Provide the (x, y) coordinate of the cell's center where the given text is located.  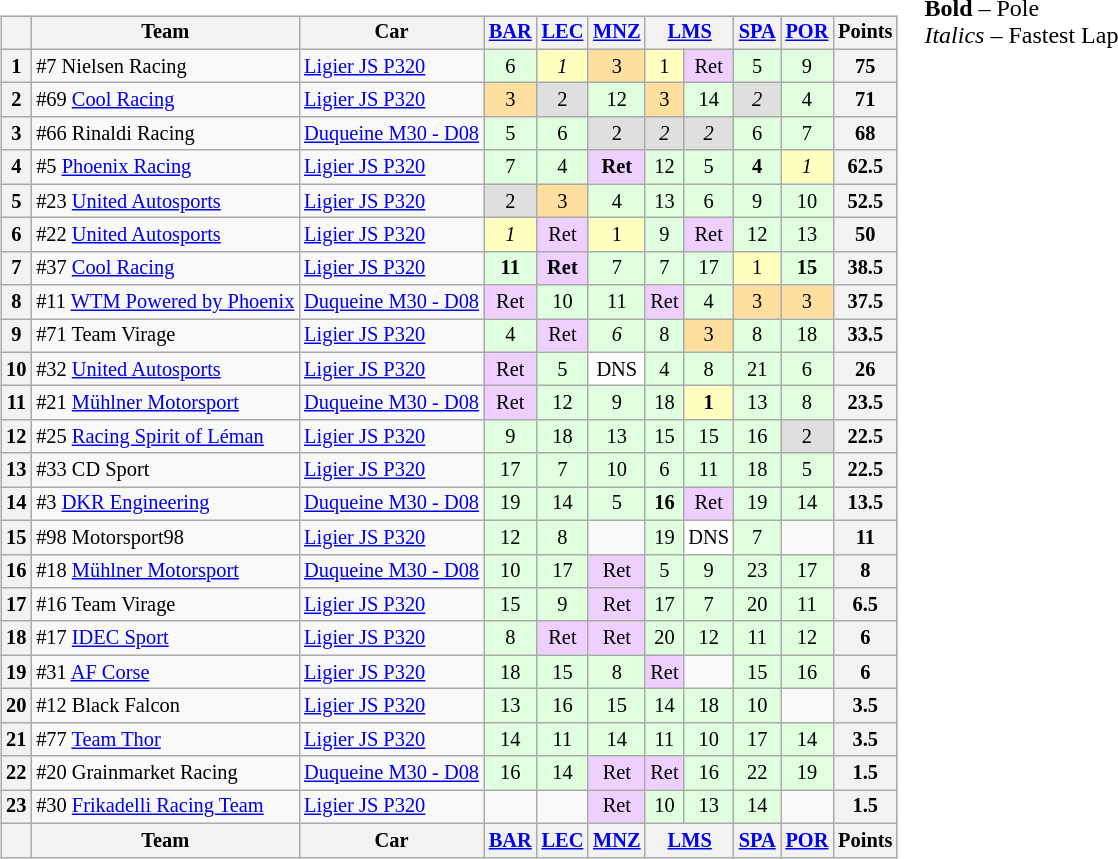
#17 IDEC Sport (165, 638)
#3 DKR Engineering (165, 504)
#18 Mühlner Motorsport (165, 571)
#31 AF Corse (165, 672)
38.5 (865, 268)
#69 Cool Racing (165, 100)
6.5 (865, 605)
71 (865, 100)
75 (865, 66)
#66 Rinaldi Racing (165, 134)
#16 Team Virage (165, 605)
50 (865, 235)
#37 Cool Racing (165, 268)
#20 Grainmarket Racing (165, 773)
#77 Team Thor (165, 739)
#71 Team Virage (165, 336)
#98 Motorsport98 (165, 537)
#23 United Autosports (165, 201)
62.5 (865, 167)
#33 CD Sport (165, 470)
33.5 (865, 336)
37.5 (865, 302)
#12 Black Falcon (165, 706)
#7 Nielsen Racing (165, 66)
#30 Frikadelli Racing Team (165, 807)
#21 Mühlner Motorsport (165, 403)
26 (865, 369)
23.5 (865, 403)
#11 WTM Powered by Phoenix (165, 302)
13.5 (865, 504)
#5 Phoenix Racing (165, 167)
#22 United Autosports (165, 235)
#25 Racing Spirit of Léman (165, 437)
68 (865, 134)
#32 United Autosports (165, 369)
52.5 (865, 201)
